From the cell containing the given text, extract its center point as (X, Y) coordinate. 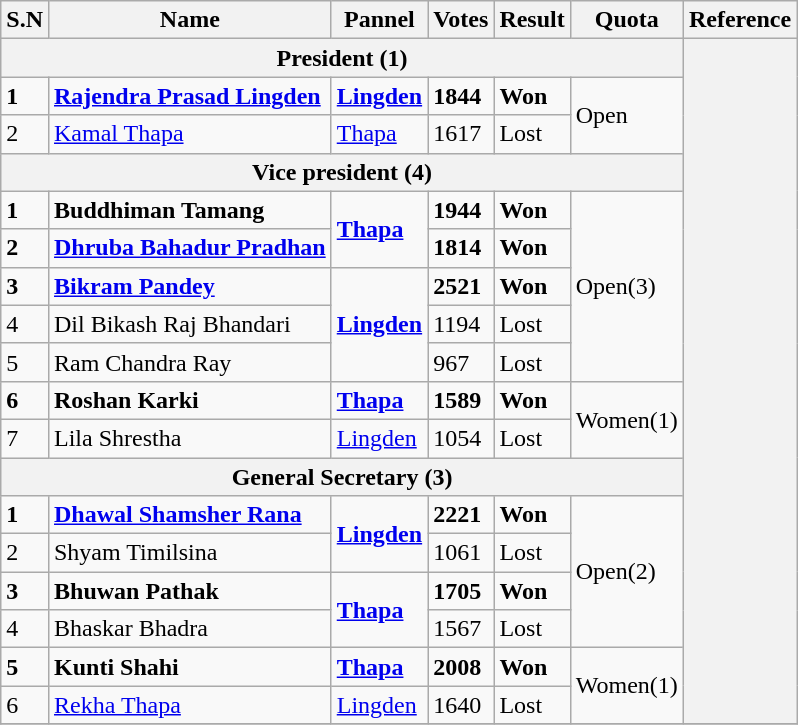
Kamal Thapa (190, 134)
967 (461, 362)
1061 (461, 553)
1589 (461, 400)
Votes (461, 20)
1705 (461, 591)
S.N (25, 20)
1814 (461, 248)
1567 (461, 629)
Roshan Karki (190, 400)
1054 (461, 438)
President (1) (342, 58)
Rajendra Prasad Lingden (190, 96)
1617 (461, 134)
Bhaskar Bhadra (190, 629)
General Secretary (3) (342, 477)
7 (25, 438)
Result (532, 20)
Bhuwan Pathak (190, 591)
1944 (461, 210)
Shyam Timilsina (190, 553)
Open (626, 115)
1194 (461, 324)
1844 (461, 96)
Lila Shrestha (190, 438)
2521 (461, 286)
2008 (461, 667)
Pannel (379, 20)
1640 (461, 705)
Rekha Thapa (190, 705)
Reference (740, 20)
Vice president (4) (342, 172)
Dil Bikash Raj Bhandari (190, 324)
Open(3) (626, 286)
Open(2) (626, 572)
Dhruba Bahadur Pradhan (190, 248)
Kunti Shahi (190, 667)
Quota (626, 20)
Dhawal Shamsher Rana (190, 515)
Buddhiman Tamang (190, 210)
Name (190, 20)
Ram Chandra Ray (190, 362)
Bikram Pandey (190, 286)
2221 (461, 515)
